Extract the [x, y] coordinate from the center of the cell holding the provided text.  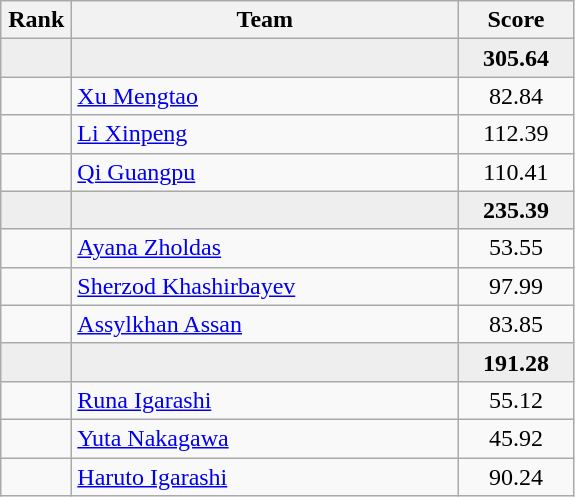
Yuta Nakagawa [265, 438]
97.99 [516, 286]
Score [516, 20]
Sherzod Khashirbayev [265, 286]
53.55 [516, 248]
112.39 [516, 134]
45.92 [516, 438]
191.28 [516, 362]
Team [265, 20]
235.39 [516, 210]
Qi Guangpu [265, 172]
55.12 [516, 400]
305.64 [516, 58]
90.24 [516, 477]
Li Xinpeng [265, 134]
Xu Mengtao [265, 96]
Ayana Zholdas [265, 248]
Runa Igarashi [265, 400]
Rank [36, 20]
82.84 [516, 96]
Assylkhan Assan [265, 324]
83.85 [516, 324]
110.41 [516, 172]
Haruto Igarashi [265, 477]
